Scan for the cell matching the given text and deliver its (x, y) coordinate at center. 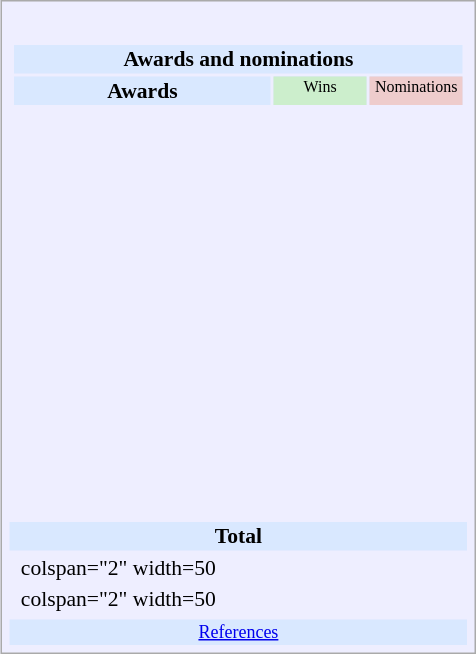
Wins (320, 90)
Awards and nominations (238, 59)
Nominations (416, 90)
Awards (142, 90)
Awards and nominations Awards Wins Nominations (239, 267)
Total (239, 536)
References (239, 632)
